For the text-containing cell, return its midpoint in [x, y] coordinate format. 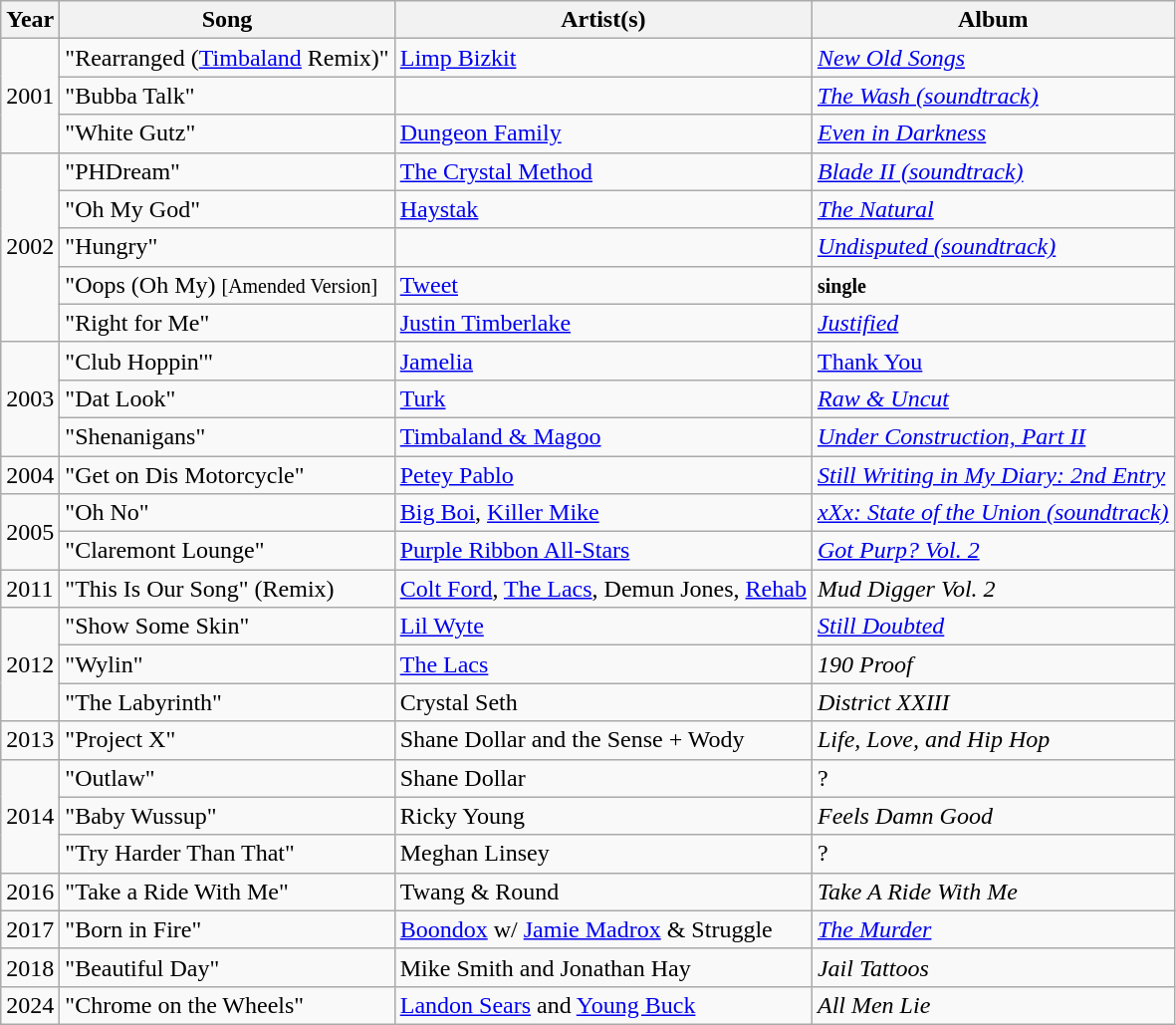
Blade II (soundtrack) [993, 171]
"Get on Dis Motorcycle" [227, 475]
Jail Tattoos [993, 967]
2004 [30, 475]
The Wash (soundtrack) [993, 96]
"Oh No" [227, 513]
Purple Ribbon All-Stars [603, 551]
"Right for Me" [227, 323]
"Dat Look" [227, 398]
Year [30, 20]
Petey Pablo [603, 475]
Justin Timberlake [603, 323]
Life, Love, and Hip Hop [993, 740]
Crystal Seth [603, 702]
All Men Lie [993, 1005]
2005 [30, 532]
"White Gutz" [227, 133]
"Oops (Oh My) [Amended Version] [227, 285]
2016 [30, 892]
"Hungry" [227, 247]
"Rearranged (Timbaland Remix)" [227, 58]
Lil Wyte [603, 627]
Ricky Young [603, 816]
Limp Bizkit [603, 58]
"Project X" [227, 740]
Song [227, 20]
"PHDream" [227, 171]
Feels Damn Good [993, 816]
Shane Dollar [603, 778]
Raw & Uncut [993, 398]
"Oh My God" [227, 209]
Album [993, 20]
District XXIII [993, 702]
"Beautiful Day" [227, 967]
"Claremont Lounge" [227, 551]
"Bubba Talk" [227, 96]
Still Writing in My Diary: 2nd Entry [993, 475]
Big Boi, Killer Mike [603, 513]
2017 [30, 929]
"Shenanigans" [227, 436]
Tweet [603, 285]
Mike Smith and Jonathan Hay [603, 967]
2002 [30, 247]
2012 [30, 664]
Mud Digger Vol. 2 [993, 589]
Under Construction, Part II [993, 436]
Still Doubted [993, 627]
The Lacs [603, 664]
2011 [30, 589]
The Crystal Method [603, 171]
"Club Hoppin'" [227, 361]
"Take a Ride With Me" [227, 892]
Take A Ride With Me [993, 892]
"The Labyrinth" [227, 702]
The Natural [993, 209]
Thank You [993, 361]
"Born in Fire" [227, 929]
single [993, 285]
"Show Some Skin" [227, 627]
Boondox w/ Jamie Madrox & Struggle [603, 929]
2003 [30, 398]
"Chrome on the Wheels" [227, 1005]
The Murder [993, 929]
"Baby Wussup" [227, 816]
Artist(s) [603, 20]
2024 [30, 1005]
"This Is Our Song" (Remix) [227, 589]
Meghan Linsey [603, 854]
Timbaland & Magoo [603, 436]
Haystak [603, 209]
"Outlaw" [227, 778]
Turk [603, 398]
2013 [30, 740]
2014 [30, 816]
xXx: State of the Union (soundtrack) [993, 513]
Twang & Round [603, 892]
Landon Sears and Young Buck [603, 1005]
"Wylin" [227, 664]
"Try Harder Than That" [227, 854]
Jamelia [603, 361]
Dungeon Family [603, 133]
190 Proof [993, 664]
Justified [993, 323]
New Old Songs [993, 58]
2018 [30, 967]
Undisputed (soundtrack) [993, 247]
Shane Dollar and the Sense + Wody [603, 740]
Got Purp? Vol. 2 [993, 551]
Even in Darkness [993, 133]
Colt Ford, The Lacs, Demun Jones, Rehab [603, 589]
2001 [30, 96]
